Identify which cell holds the provided text, then report its (x, y) central coordinate. 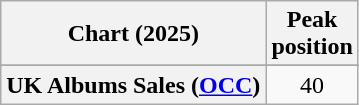
40 (312, 85)
UK Albums Sales (OCC) (134, 85)
Peakposition (312, 34)
Chart (2025) (134, 34)
